Return (X, Y) of the center of cell containing provided text 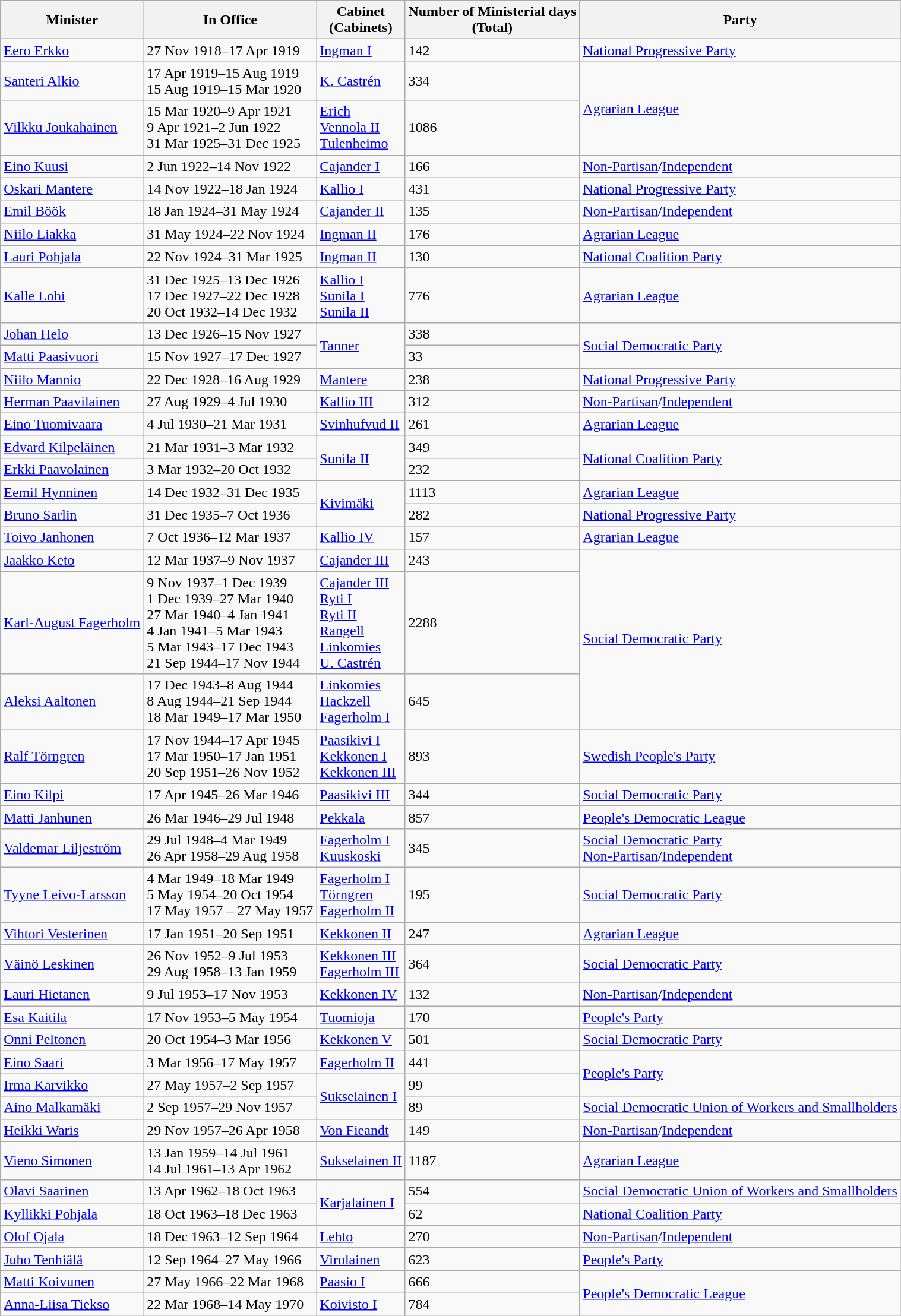
Fagerholm ITörngrenFagerholm II (361, 894)
Emil Böök (72, 211)
9 Nov 1937–1 Dec 19391 Dec 1939–27 Mar 194027 Mar 1940–4 Jan 19414 Jan 1941–5 Mar 19435 Mar 1943–17 Dec 194321 Sep 1944–17 Nov 1944 (230, 622)
Fagerholm IKuuskoski (361, 848)
157 (492, 537)
15 Mar 1920–9 Apr 19219 Apr 1921–2 Jun 192231 Mar 1925–31 Dec 1925 (230, 128)
31 May 1924–22 Nov 1924 (230, 234)
17 Dec 1943–8 Aug 19448 Aug 1944–21 Sep 194418 Mar 1949–17 Mar 1950 (230, 701)
Swedish People's Party (740, 756)
27 May 1966–22 Mar 1968 (230, 1282)
Aleksi Aaltonen (72, 701)
Kekkonen IV (361, 995)
135 (492, 211)
Väinö Leskinen (72, 964)
Eino Kilpi (72, 795)
Paasikivi IKekkonen IKekkonen III (361, 756)
22 Nov 1924–31 Mar 1925 (230, 257)
Mantere (361, 379)
18 Dec 1963–12 Sep 1964 (230, 1236)
Paasio I (361, 1282)
Aino Malkamäki (72, 1108)
21 Mar 1931–3 Mar 1932 (230, 447)
Eero Erkko (72, 50)
247 (492, 933)
Social Democratic PartyNon-Partisan/Independent (740, 848)
Kivimäki (361, 504)
Tyyne Leivo-Larsson (72, 894)
Santeri Alkio (72, 81)
17 Nov 1944–17 Apr 194517 Mar 1950–17 Jan 195120 Sep 1951–26 Nov 1952 (230, 756)
261 (492, 425)
29 Nov 1957–26 Apr 1958 (230, 1130)
Pekkala (361, 817)
130 (492, 257)
9 Jul 1953–17 Nov 1953 (230, 995)
22 Mar 1968–14 May 1970 (230, 1304)
270 (492, 1236)
132 (492, 995)
20 Oct 1954–3 Mar 1956 (230, 1040)
Juho Tenhiälä (72, 1259)
238 (492, 379)
27 Aug 1929–4 Jul 1930 (230, 402)
Kekkonen II (361, 933)
62 (492, 1214)
Cajander III (361, 560)
338 (492, 334)
3 Mar 1932–20 Oct 1932 (230, 470)
364 (492, 964)
89 (492, 1108)
Tuomioja (361, 1017)
176 (492, 234)
99 (492, 1085)
27 Nov 1918–17 Apr 1919 (230, 50)
Irma Karvikko (72, 1085)
Onni Peltonen (72, 1040)
14 Dec 1932–31 Dec 1935 (230, 492)
312 (492, 402)
Party (740, 20)
Lauri Pohjala (72, 257)
27 May 1957–2 Sep 1957 (230, 1085)
349 (492, 447)
431 (492, 189)
Kallio III (361, 402)
Niilo Mannio (72, 379)
17 Apr 1945–26 Mar 1946 (230, 795)
Karl-August Fagerholm (72, 622)
Lehto (361, 1236)
Cajander IIIRyti IRyti IIRangellLinkomiesU. Castrén (361, 622)
Minister (72, 20)
ErichVennola IITulenheimo (361, 128)
Bruno Sarlin (72, 515)
Vieno Simonen (72, 1160)
784 (492, 1304)
Sukselainen II (361, 1160)
501 (492, 1040)
Von Fieandt (361, 1130)
22 Dec 1928–16 Aug 1929 (230, 379)
2 Sep 1957–29 Nov 1957 (230, 1108)
776 (492, 295)
Kekkonen V (361, 1040)
Toivo Janhonen (72, 537)
Herman Paavilainen (72, 402)
2288 (492, 622)
Matti Paasivuori (72, 356)
Johan Helo (72, 334)
Cajander I (361, 166)
Niilo Liakka (72, 234)
26 Mar 1946–29 Jul 1948 (230, 817)
Sukselainen I (361, 1096)
344 (492, 795)
Kekkonen IIIFagerholm III (361, 964)
334 (492, 81)
12 Mar 1937–9 Nov 1937 (230, 560)
17 Jan 1951–20 Sep 1951 (230, 933)
7 Oct 1936–12 Mar 1937 (230, 537)
12 Sep 1964–27 May 1966 (230, 1259)
Eino Tuomivaara (72, 425)
14 Nov 1922–18 Jan 1924 (230, 189)
1086 (492, 128)
Valdemar Liljeström (72, 848)
170 (492, 1017)
Sunila II (361, 458)
Olof Ojala (72, 1236)
142 (492, 50)
31 Dec 1925–13 Dec 192617 Dec 1927–22 Dec 192820 Oct 1932–14 Dec 1932 (230, 295)
282 (492, 515)
Esa Kaitila (72, 1017)
Oskari Mantere (72, 189)
1113 (492, 492)
666 (492, 1282)
166 (492, 166)
623 (492, 1259)
Edvard Kilpeläinen (72, 447)
Cajander II (361, 211)
Lauri Hietanen (72, 995)
Matti Koivunen (72, 1282)
33 (492, 356)
26 Nov 1952–9 Jul 195329 Aug 1958–13 Jan 1959 (230, 964)
3 Mar 1956–17 May 1957 (230, 1062)
Matti Janhunen (72, 817)
195 (492, 894)
4 Mar 1949–18 Mar 19495 May 1954–20 Oct 195417 May 1957 – 27 May 1957 (230, 894)
15 Nov 1927–17 Dec 1927 (230, 356)
Kallio I (361, 189)
Kalle Lohi (72, 295)
Kallio IV (361, 537)
232 (492, 470)
4 Jul 1930–21 Mar 1931 (230, 425)
Vihtori Vesterinen (72, 933)
Number of Ministerial days (Total) (492, 20)
Kyllikki Pohjala (72, 1214)
Eino Saari (72, 1062)
K. Castrén (361, 81)
893 (492, 756)
Svinhufvud II (361, 425)
857 (492, 817)
31 Dec 1935–7 Oct 1936 (230, 515)
Eemil Hynninen (72, 492)
Tanner (361, 345)
Vilkku Joukahainen (72, 128)
Ingman I (361, 50)
Ralf Törngren (72, 756)
Erkki Paavolainen (72, 470)
Jaakko Keto (72, 560)
18 Oct 1963–18 Dec 1963 (230, 1214)
Virolainen (361, 1259)
Koivisto I (361, 1304)
345 (492, 848)
Kallio ISunila ISunila II (361, 295)
Paasikivi III (361, 795)
13 Apr 1962–18 Oct 1963 (230, 1191)
Heikki Waris (72, 1130)
13 Jan 1959–14 Jul 196114 Jul 1961–13 Apr 1962 (230, 1160)
2 Jun 1922–14 Nov 1922 (230, 166)
441 (492, 1062)
Fagerholm II (361, 1062)
29 Jul 1948–4 Mar 194926 Apr 1958–29 Aug 1958 (230, 848)
Anna-Liisa Tiekso (72, 1304)
243 (492, 560)
Cabinet(Cabinets) (361, 20)
18 Jan 1924–31 May 1924 (230, 211)
149 (492, 1130)
17 Nov 1953–5 May 1954 (230, 1017)
Karjalainen I (361, 1203)
554 (492, 1191)
Olavi Saarinen (72, 1191)
645 (492, 701)
In Office (230, 20)
13 Dec 1926–15 Nov 1927 (230, 334)
1187 (492, 1160)
17 Apr 1919–15 Aug 191915 Aug 1919–15 Mar 1920 (230, 81)
LinkomiesHackzellFagerholm I (361, 701)
Eino Kuusi (72, 166)
